Capture the cell that displays the provided text and extract its [X, Y] central coordinate. 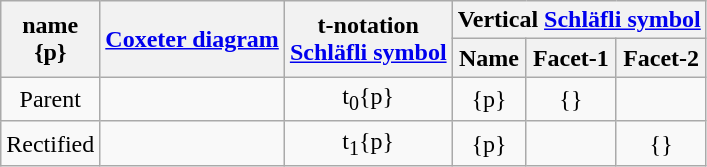
Vertical Schläfli symbol [579, 20]
t0{p} [368, 99]
name{p} [50, 39]
Name [489, 58]
t1{p} [368, 143]
Rectified [50, 143]
t-notationSchläfli symbol [368, 39]
Parent [50, 99]
Facet-2 [661, 58]
Coxeter diagram [192, 39]
Facet-1 [571, 58]
